Return (X, Y) of the center of cell containing provided text 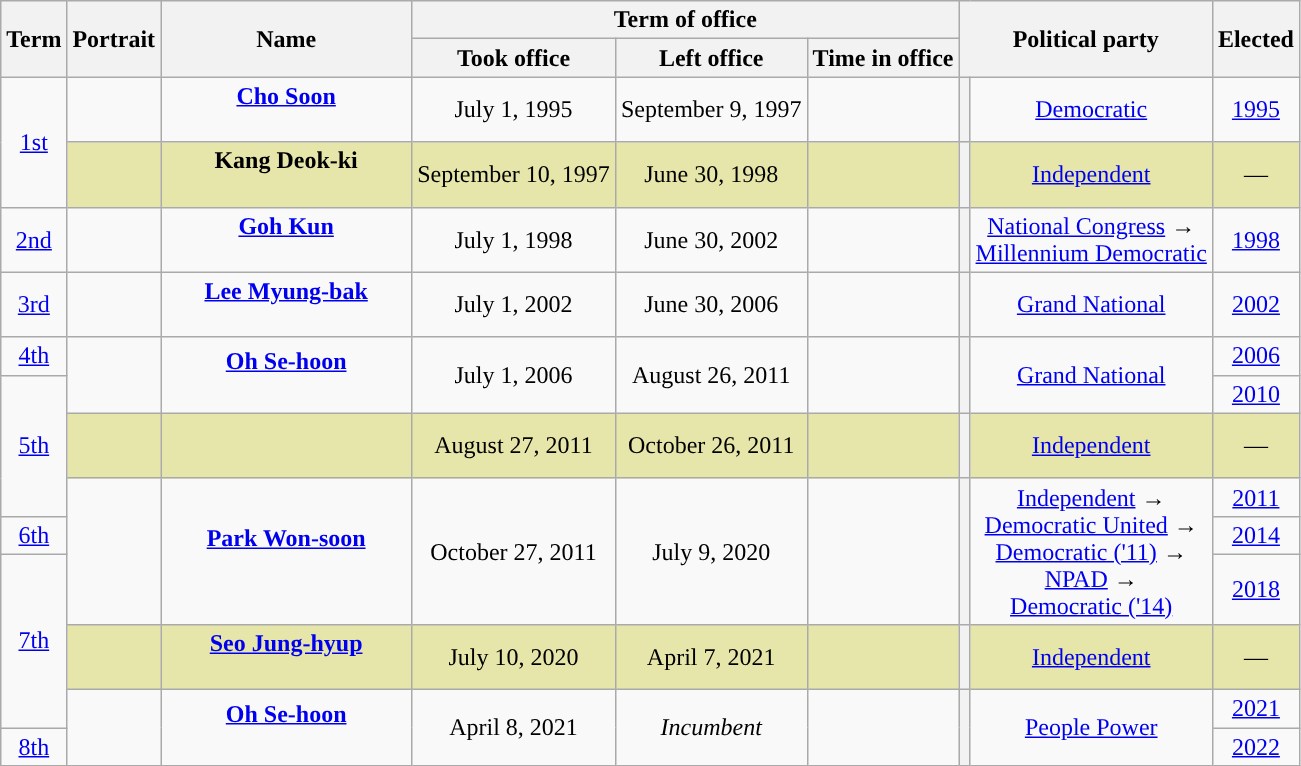
Cho Soon (286, 110)
Name (286, 39)
June 30, 1998 (711, 174)
National Congress →Millennium Democratic (1091, 240)
4th (34, 356)
July 1, 2006 (514, 375)
Goh Kun (286, 240)
1995 (1256, 110)
June 30, 2002 (711, 240)
July 10, 2020 (514, 656)
Democratic (1091, 110)
Seo Jung-hyup (286, 656)
July 1, 1995 (514, 110)
Took office (514, 58)
October 26, 2011 (711, 446)
Elected (1256, 39)
July 1, 2002 (514, 304)
Political party (1086, 39)
Incumbent (711, 727)
Kang Deok-ki (286, 174)
August 27, 2011 (514, 446)
2nd (34, 240)
July 1, 1998 (514, 240)
Lee Myung-bak (286, 304)
Portrait (114, 39)
September 10, 1997 (514, 174)
2014 (1256, 535)
2011 (1256, 497)
October 27, 2011 (514, 551)
April 8, 2021 (514, 727)
Independent →Democratic United →Democratic ('11) →NPAD →Democratic ('14) (1091, 551)
2006 (1256, 356)
June 30, 2006 (711, 304)
5th (34, 446)
Park Won-soon (286, 551)
8th (34, 747)
People Power (1091, 727)
7th (34, 640)
2002 (1256, 304)
Time in office (883, 58)
Term (34, 39)
Term of office (686, 20)
2022 (1256, 747)
Left office (711, 58)
July 9, 2020 (711, 551)
August 26, 2011 (711, 375)
6th (34, 535)
2010 (1256, 394)
3rd (34, 304)
2021 (1256, 708)
1st (34, 142)
1998 (1256, 240)
April 7, 2021 (711, 656)
2018 (1256, 589)
September 9, 1997 (711, 110)
